Extract the [X, Y] coordinate from the center of the cell holding the provided text.  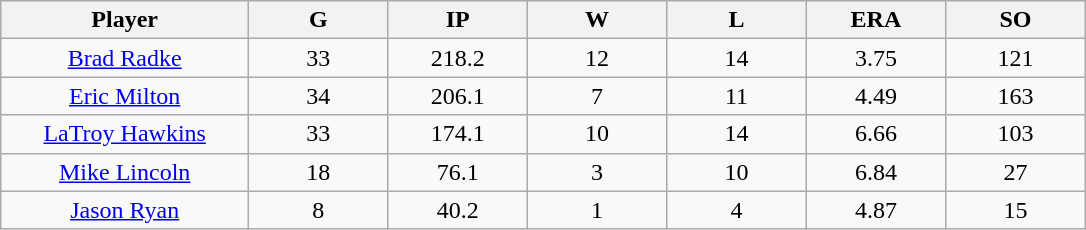
206.1 [458, 96]
IP [458, 20]
6.66 [876, 134]
7 [596, 96]
Eric Milton [125, 96]
W [596, 20]
3 [596, 172]
34 [318, 96]
27 [1016, 172]
11 [736, 96]
SO [1016, 20]
18 [318, 172]
121 [1016, 58]
3.75 [876, 58]
ERA [876, 20]
Player [125, 20]
15 [1016, 210]
1 [596, 210]
G [318, 20]
4 [736, 210]
218.2 [458, 58]
6.84 [876, 172]
Mike Lincoln [125, 172]
40.2 [458, 210]
LaTroy Hawkins [125, 134]
12 [596, 58]
Brad Radke [125, 58]
8 [318, 210]
163 [1016, 96]
L [736, 20]
76.1 [458, 172]
103 [1016, 134]
4.49 [876, 96]
Jason Ryan [125, 210]
174.1 [458, 134]
4.87 [876, 210]
